Extract the (X, Y) coordinate from the center of the cell holding the provided text.  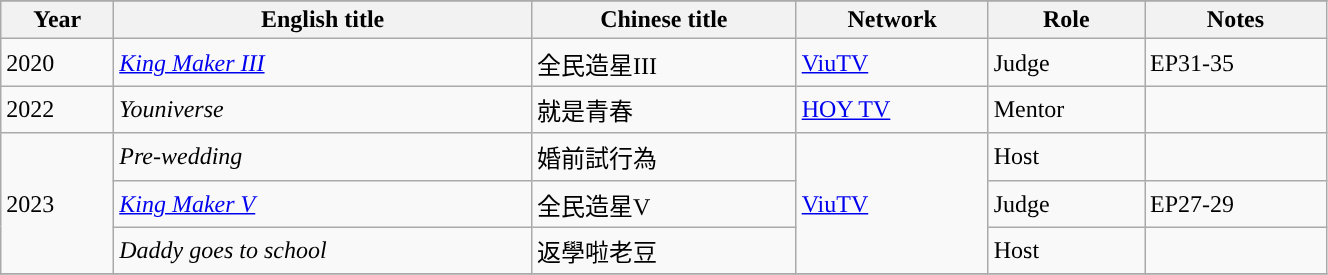
English title (323, 20)
Mentor (1066, 110)
King Maker V (323, 204)
2020 (58, 62)
婚前試行為 (664, 156)
Year (58, 20)
就是青春 (664, 110)
EP31-35 (1235, 62)
全民造星III (664, 62)
Network (892, 20)
King Maker III (323, 62)
Daddy goes to school (323, 250)
Notes (1235, 20)
Role (1066, 20)
2023 (58, 204)
Pre-wedding (323, 156)
Chinese title (664, 20)
Youniverse (323, 110)
全民造星V (664, 204)
2022 (58, 110)
EP27-29 (1235, 204)
返學啦老豆 (664, 250)
HOY TV (892, 110)
